Provide the (X, Y) coordinate of the cell's center where the given text is located.  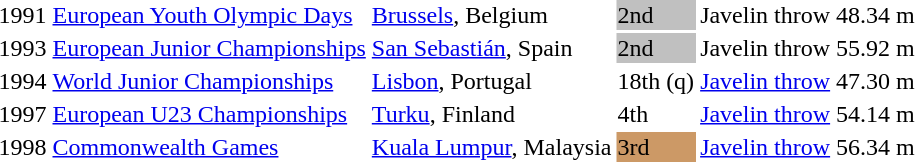
European Junior Championships (209, 48)
3rd (656, 147)
World Junior Championships (209, 81)
18th (q) (656, 81)
4th (656, 114)
Kuala Lumpur, Malaysia (492, 147)
Brussels, Belgium (492, 15)
Commonwealth Games (209, 147)
European Youth Olympic Days (209, 15)
San Sebastián, Spain (492, 48)
Lisbon, Portugal (492, 81)
European U23 Championships (209, 114)
Turku, Finland (492, 114)
